Capture the cell that displays the provided text and extract its [X, Y] central coordinate. 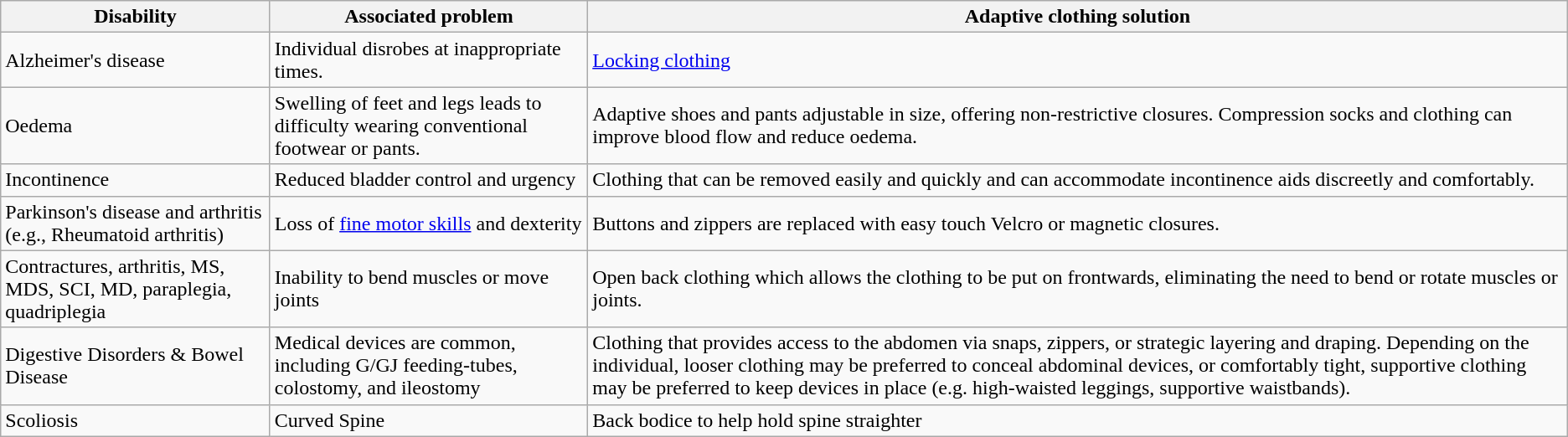
Scoliosis [136, 420]
Locking clothing [1078, 60]
Swelling of feet and legs leads to difficulty wearing conventional footwear or pants. [429, 126]
Medical devices are common, including G/GJ feeding-tubes, colostomy, and ileostomy [429, 366]
Adaptive clothing solution [1078, 17]
Parkinson's disease and arthritis (e.g., Rheumatoid arthritis) [136, 223]
Alzheimer's disease [136, 60]
Clothing that can be removed easily and quickly and can accommodate incontinence aids discreetly and comfortably. [1078, 180]
Reduced bladder control and urgency [429, 180]
Loss of fine motor skills and dexterity [429, 223]
Oedema [136, 126]
Associated problem [429, 17]
Digestive Disorders & Bowel Disease [136, 366]
Back bodice to help hold spine straighter [1078, 420]
Contractures, arthritis, MS, MDS, SCI, MD, paraplegia, quadriplegia [136, 289]
Incontinence [136, 180]
Open back clothing which allows the clothing to be put on frontwards, eliminating the need to bend or rotate muscles or joints. [1078, 289]
Disability [136, 17]
Individual disrobes at inappropriate times. [429, 60]
Buttons and zippers are replaced with easy touch Velcro or magnetic closures. [1078, 223]
Curved Spine [429, 420]
Inability to bend muscles or move joints [429, 289]
